Scan for the cell matching the given text and deliver its (x, y) coordinate at center. 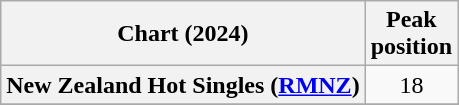
18 (411, 85)
Chart (2024) (183, 34)
New Zealand Hot Singles (RMNZ) (183, 85)
Peakposition (411, 34)
